Return the (X, Y) coordinate for the center point of the cell that contains the specified text.  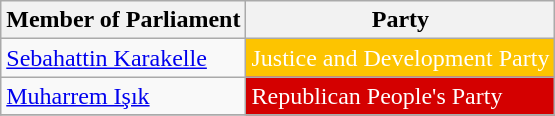
Muharrem Işık (124, 96)
Party (400, 20)
Sebahattin Karakelle (124, 58)
Republican People's Party (400, 96)
Justice and Development Party (400, 58)
Member of Parliament (124, 20)
